Detect which cell encompasses the target text, then output its (x, y) center coordinate. 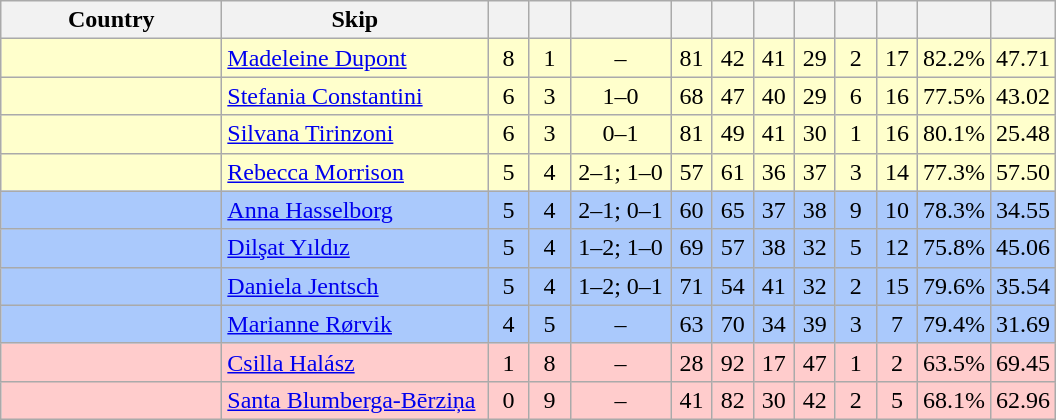
12 (896, 248)
62.96 (1022, 400)
36 (774, 172)
Stefania Constantini (355, 96)
75.8% (954, 248)
54 (732, 286)
14 (896, 172)
77.5% (954, 96)
40 (774, 96)
80.1% (954, 134)
63 (692, 324)
25.48 (1022, 134)
Country (112, 20)
0–1 (620, 134)
7 (896, 324)
Anna Hasselborg (355, 210)
43.02 (1022, 96)
15 (896, 286)
69.45 (1022, 362)
Csilla Halász (355, 362)
31.69 (1022, 324)
1–2; 0–1 (620, 286)
57.50 (1022, 172)
70 (732, 324)
Rebecca Morrison (355, 172)
69 (692, 248)
10 (896, 210)
63.5% (954, 362)
Marianne Rørvik (355, 324)
49 (732, 134)
68 (692, 96)
47.71 (1022, 58)
71 (692, 286)
39 (814, 324)
Skip (355, 20)
0 (508, 400)
60 (692, 210)
Dilşat Yıldız (355, 248)
77.3% (954, 172)
Daniela Jentsch (355, 286)
1–0 (620, 96)
34.55 (1022, 210)
61 (732, 172)
34 (774, 324)
78.3% (954, 210)
Madeleine Dupont (355, 58)
35.54 (1022, 286)
2–1; 0–1 (620, 210)
68.1% (954, 400)
Silvana Tirinzoni (355, 134)
Santa Blumberga-Bērziņa (355, 400)
82.2% (954, 58)
79.4% (954, 324)
65 (732, 210)
2–1; 1–0 (620, 172)
28 (692, 362)
79.6% (954, 286)
1–2; 1–0 (620, 248)
82 (732, 400)
45.06 (1022, 248)
92 (732, 362)
